Pinpoint the cell where the given text exists, returning its [x, y] midpoint coordinate. 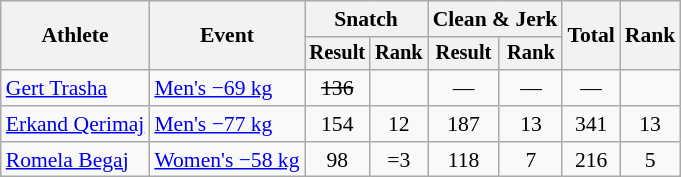
154 [337, 124]
Total [590, 36]
Erkand Qerimaj [76, 124]
Men's −77 kg [226, 124]
Event [226, 36]
Athlete [76, 36]
Gert Trasha [76, 88]
Clean & Jerk [496, 19]
341 [590, 124]
187 [464, 124]
Snatch [366, 19]
136 [337, 88]
Men's −69 kg [226, 88]
12 [399, 124]
